Return [x, y] of the center of cell containing provided text 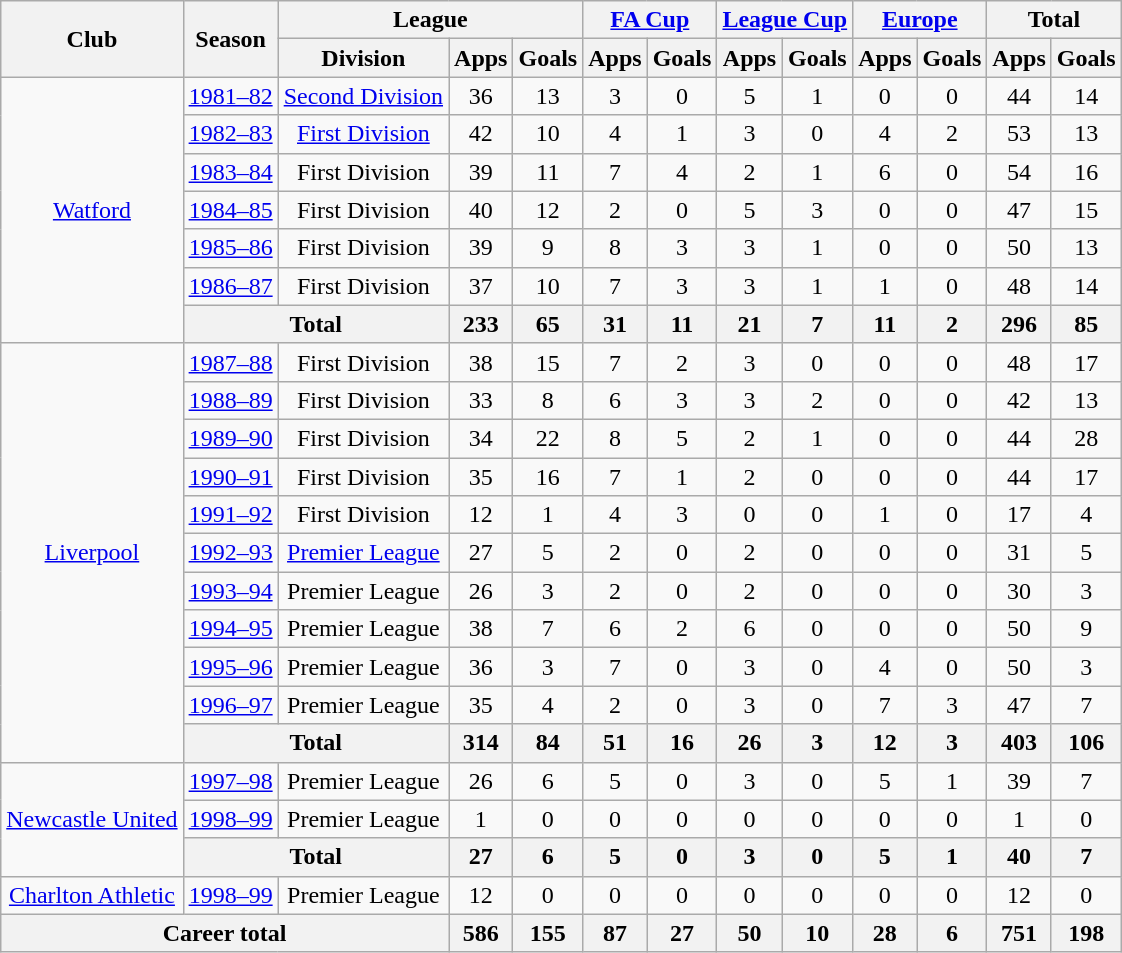
84 [548, 743]
1984–85 [230, 210]
FA Cup [650, 20]
155 [548, 933]
586 [481, 933]
1985–86 [230, 248]
85 [1086, 324]
198 [1086, 933]
106 [1086, 743]
Career total [225, 933]
Watford [92, 210]
33 [481, 400]
1989–90 [230, 438]
1987–88 [230, 362]
1983–84 [230, 172]
1986–87 [230, 286]
Newcastle United [92, 819]
233 [481, 324]
Season [230, 39]
314 [481, 743]
Club [92, 39]
1982–83 [230, 134]
1997–98 [230, 781]
296 [1019, 324]
1995–96 [230, 667]
1988–89 [230, 400]
League [430, 20]
Liverpool [92, 552]
1981–82 [230, 96]
65 [548, 324]
Europe [920, 20]
Division [363, 58]
Charlton Athletic [92, 895]
1994–95 [230, 629]
1996–97 [230, 705]
751 [1019, 933]
53 [1019, 134]
League Cup [785, 20]
34 [481, 438]
Second Division [363, 96]
54 [1019, 172]
1992–93 [230, 553]
1991–92 [230, 515]
87 [615, 933]
403 [1019, 743]
37 [481, 286]
1993–94 [230, 591]
21 [750, 324]
30 [1019, 591]
1990–91 [230, 477]
51 [615, 743]
22 [548, 438]
